Output the [X, Y] coordinate of the center of the cell containing the given text.  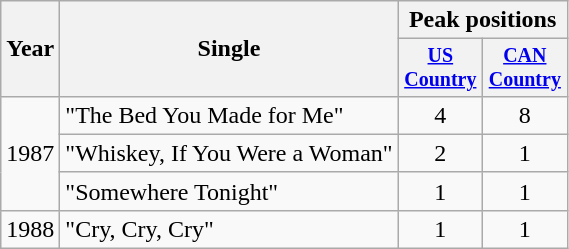
1988 [30, 229]
8 [525, 115]
"The Bed You Made for Me" [229, 115]
2 [440, 153]
"Cry, Cry, Cry" [229, 229]
"Somewhere Tonight" [229, 191]
Year [30, 49]
"Whiskey, If You Were a Woman" [229, 153]
Peak positions [482, 20]
4 [440, 115]
Single [229, 49]
CAN Country [525, 68]
1987 [30, 153]
US Country [440, 68]
